Capture the cell that displays the provided text and extract its [x, y] central coordinate. 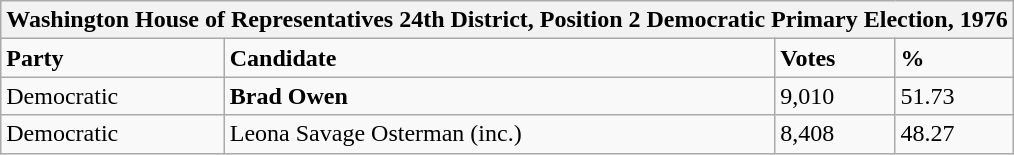
Washington House of Representatives 24th District, Position 2 Democratic Primary Election, 1976 [507, 20]
48.27 [954, 134]
51.73 [954, 96]
8,408 [835, 134]
Leona Savage Osterman (inc.) [499, 134]
Brad Owen [499, 96]
Party [113, 58]
Votes [835, 58]
9,010 [835, 96]
% [954, 58]
Candidate [499, 58]
